From the cell containing the given text, extract its center point as [X, Y] coordinate. 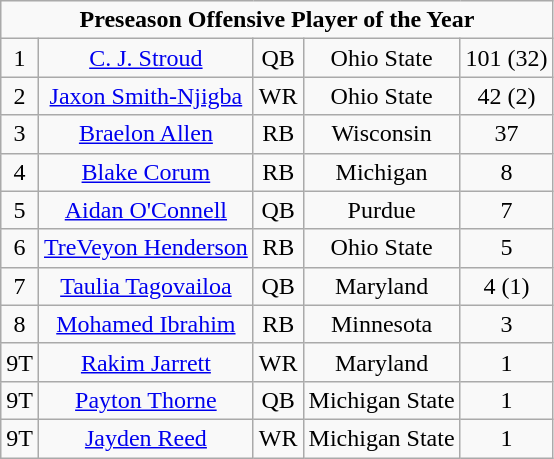
Wisconsin [382, 134]
4 [20, 172]
Michigan [382, 172]
6 [20, 248]
Jaxon Smith-Njigba [146, 96]
Aidan O'Connell [146, 210]
101 (32) [506, 58]
Rakim Jarrett [146, 362]
Minnesota [382, 324]
42 (2) [506, 96]
37 [506, 134]
Payton Thorne [146, 400]
Blake Corum [146, 172]
Purdue [382, 210]
C. J. Stroud [146, 58]
2 [20, 96]
Jayden Reed [146, 438]
4 (1) [506, 286]
Preseason Offensive Player of the Year [277, 20]
Braelon Allen [146, 134]
TreVeyon Henderson [146, 248]
Mohamed Ibrahim [146, 324]
Taulia Tagovailoa [146, 286]
